Return [X, Y] of the center of cell containing provided text 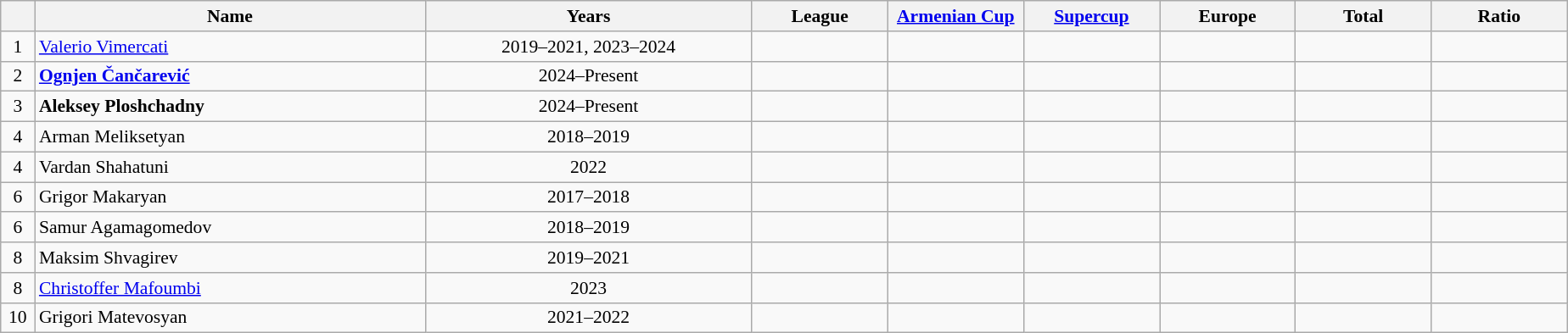
Years [589, 16]
Christoffer Mafoumbi [230, 288]
Total [1364, 16]
2 [18, 76]
2019–2021 [589, 258]
2021–2022 [589, 318]
Ognjen Čančarević [230, 76]
Armenian Cup [955, 16]
1 [18, 47]
Aleksey Ploshchadny [230, 107]
League [820, 16]
2017–2018 [589, 197]
Vardan Shahatuni [230, 167]
Valerio Vimercati [230, 47]
Grigor Makaryan [230, 197]
2022 [589, 167]
2019–2021, 2023–2024 [589, 47]
Name [230, 16]
Grigori Matevosyan [230, 318]
Arman Meliksetyan [230, 137]
Samur Agamagomedov [230, 228]
2023 [589, 288]
3 [18, 107]
Ratio [1499, 16]
Maksim Shvagirev [230, 258]
Europe [1227, 16]
Supercup [1091, 16]
10 [18, 318]
